Find where the given text appears and provide that cell's center as (X, Y) coordinate. 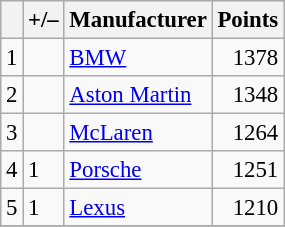
4 (12, 170)
+/– (44, 20)
McLaren (138, 133)
1264 (248, 133)
Manufacturer (138, 20)
1348 (248, 95)
Porsche (138, 170)
BMW (138, 58)
1378 (248, 58)
Aston Martin (138, 95)
3 (12, 133)
2 (12, 95)
Points (248, 20)
1251 (248, 170)
5 (12, 208)
Lexus (138, 208)
1210 (248, 208)
